Find where the given text appears and provide that cell's center as [X, Y] coordinate. 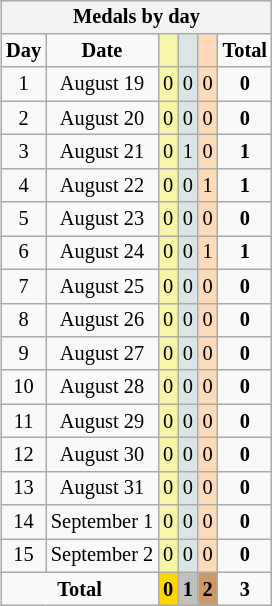
11 [24, 421]
August 24 [102, 253]
August 20 [102, 118]
14 [24, 522]
4 [24, 185]
September 1 [102, 522]
August 27 [102, 354]
August 21 [102, 152]
August 26 [102, 320]
10 [24, 387]
15 [24, 556]
August 29 [102, 421]
13 [24, 488]
5 [24, 219]
August 31 [102, 488]
12 [24, 455]
9 [24, 354]
August 25 [102, 286]
Date [102, 51]
August 19 [102, 84]
August 28 [102, 387]
8 [24, 320]
Medals by day [136, 17]
September 2 [102, 556]
August 30 [102, 455]
Day [24, 51]
August 23 [102, 219]
6 [24, 253]
August 22 [102, 185]
7 [24, 286]
